For the text-containing cell, return its midpoint in (x, y) coordinate format. 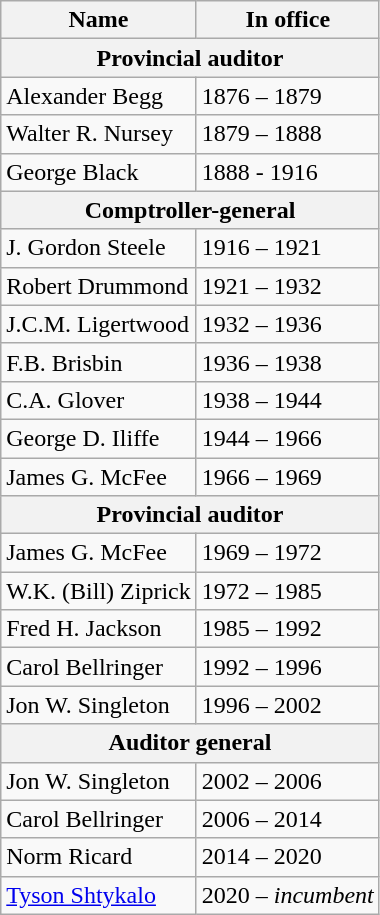
1876 – 1879 (288, 96)
Tyson Shtykalo (98, 895)
1992 – 1996 (288, 667)
1932 – 1936 (288, 324)
J. Gordon Steele (98, 248)
F.B. Brisbin (98, 362)
In office (288, 20)
1969 – 1972 (288, 553)
George Black (98, 172)
George D. Iliffe (98, 438)
1944 – 1966 (288, 438)
J.C.M. Ligertwood (98, 324)
1888 - 1916 (288, 172)
1936 – 1938 (288, 362)
1916 – 1921 (288, 248)
2002 – 2006 (288, 781)
Robert Drummond (98, 286)
Comptroller-general (190, 210)
2020 – incumbent (288, 895)
1921 – 1932 (288, 286)
2014 – 2020 (288, 857)
Name (98, 20)
2006 – 2014 (288, 819)
1972 – 1985 (288, 591)
C.A. Glover (98, 400)
Alexander Begg (98, 96)
Walter R. Nursey (98, 134)
Norm Ricard (98, 857)
W.K. (Bill) Ziprick (98, 591)
1996 – 2002 (288, 705)
1966 – 1969 (288, 477)
Auditor general (190, 743)
1879 – 1888 (288, 134)
1985 – 1992 (288, 629)
1938 – 1944 (288, 400)
Fred H. Jackson (98, 629)
